Detect which cell encompasses the target text, then output its (x, y) center coordinate. 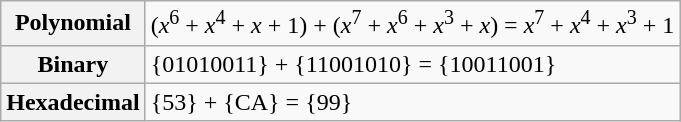
{53} + {CA} = {99} (412, 102)
{01010011} + {11001010} = {10011001} (412, 64)
Hexadecimal (73, 102)
Polynomial (73, 24)
(x6 + x4 + x + 1) + (x7 + x6 + x3 + x) = x7 + x4 + x3 + 1 (412, 24)
Binary (73, 64)
